Return the [X, Y] coordinate for the center point of the cell that contains the specified text.  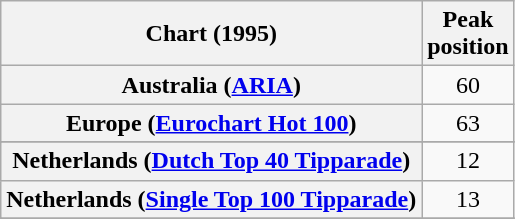
63 [468, 123]
Netherlands (Dutch Top 40 Tipparade) [212, 161]
Peakposition [468, 34]
13 [468, 199]
Europe (Eurochart Hot 100) [212, 123]
Australia (ARIA) [212, 85]
Netherlands (Single Top 100 Tipparade) [212, 199]
60 [468, 85]
Chart (1995) [212, 34]
12 [468, 161]
